Detect which cell encompasses the target text, then output its [X, Y] center coordinate. 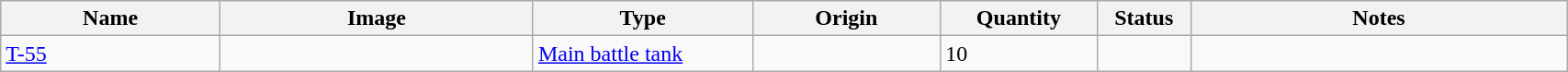
T-55 [110, 54]
Origin [847, 18]
Image [377, 18]
Type [643, 18]
Notes [1378, 18]
Quantity [1019, 18]
Status [1144, 18]
10 [1019, 54]
Name [110, 18]
Main battle tank [643, 54]
